Find where the given text appears and provide that cell's center as (x, y) coordinate. 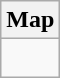
Map (30, 20)
